Pinpoint the cell where the given text exists, returning its [x, y] midpoint coordinate. 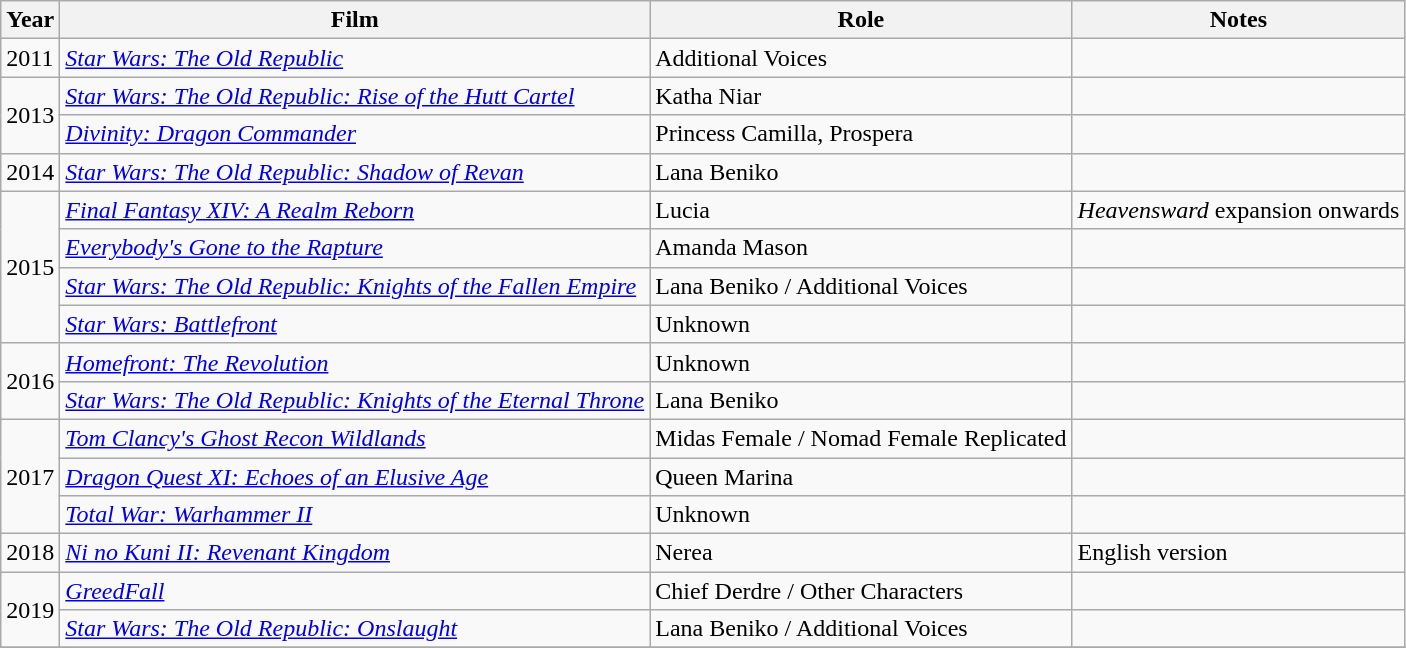
2017 [30, 476]
2011 [30, 58]
Divinity: Dragon Commander [355, 134]
Role [861, 20]
Dragon Quest XI: Echoes of an Elusive Age [355, 477]
Katha Niar [861, 96]
Final Fantasy XIV: A Realm Reborn [355, 210]
Star Wars: Battlefront [355, 324]
Star Wars: The Old Republic: Knights of the Eternal Throne [355, 400]
Star Wars: The Old Republic: Knights of the Fallen Empire [355, 286]
Star Wars: The Old Republic: Rise of the Hutt Cartel [355, 96]
Lucia [861, 210]
Everybody's Gone to the Rapture [355, 248]
Additional Voices [861, 58]
Film [355, 20]
2013 [30, 115]
Star Wars: The Old Republic: Shadow of Revan [355, 172]
Notes [1238, 20]
2019 [30, 610]
Year [30, 20]
2018 [30, 553]
Star Wars: The Old Republic [355, 58]
English version [1238, 553]
Chief Derdre / Other Characters [861, 591]
2015 [30, 267]
2014 [30, 172]
Heavensward expansion onwards [1238, 210]
Homefront: The Revolution [355, 362]
Midas Female / Nomad Female Replicated [861, 438]
Star Wars: The Old Republic: Onslaught [355, 629]
Total War: Warhammer II [355, 515]
Amanda Mason [861, 248]
Nerea [861, 553]
Queen Marina [861, 477]
2016 [30, 381]
Ni no Kuni II: Revenant Kingdom [355, 553]
GreedFall [355, 591]
Tom Clancy's Ghost Recon Wildlands [355, 438]
Princess Camilla, Prospera [861, 134]
